Search for the cell housing the specified text and yield its [X, Y] center coordinate. 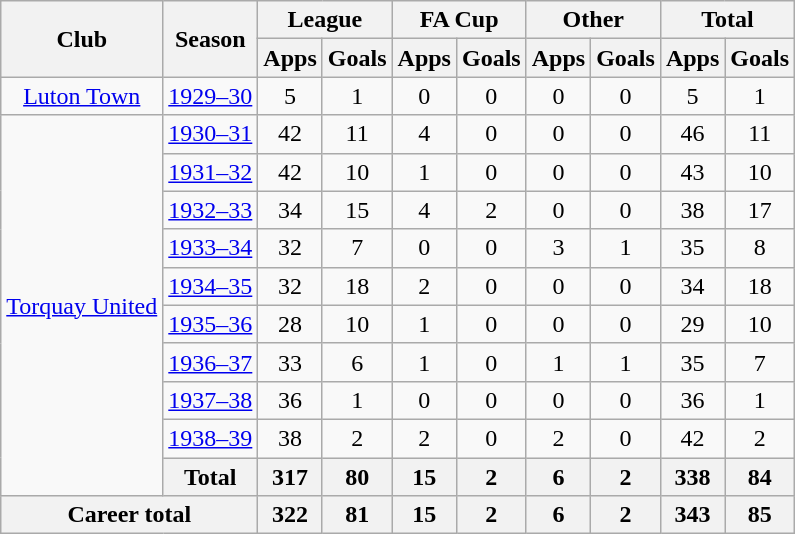
League [325, 20]
322 [290, 515]
1935–36 [210, 324]
Other [593, 20]
84 [760, 477]
46 [692, 134]
8 [760, 248]
29 [692, 324]
43 [692, 172]
1936–37 [210, 362]
Luton Town [82, 96]
1929–30 [210, 96]
33 [290, 362]
1931–32 [210, 172]
343 [692, 515]
1933–34 [210, 248]
81 [357, 515]
1930–31 [210, 134]
Career total [130, 515]
Torquay United [82, 306]
1937–38 [210, 400]
338 [692, 477]
85 [760, 515]
FA Cup [459, 20]
80 [357, 477]
1938–39 [210, 438]
1934–35 [210, 286]
3 [558, 248]
317 [290, 477]
Club [82, 39]
17 [760, 210]
Season [210, 39]
28 [290, 324]
1932–33 [210, 210]
